Extract the [X, Y] coordinate from the center of the cell holding the provided text.  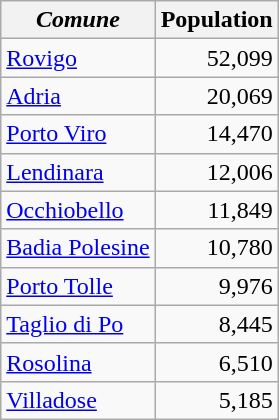
10,780 [216, 248]
Taglio di Po [78, 324]
6,510 [216, 362]
52,099 [216, 58]
12,006 [216, 172]
Porto Viro [78, 134]
Lendinara [78, 172]
Rosolina [78, 362]
Porto Tolle [78, 286]
8,445 [216, 324]
9,976 [216, 286]
Villadose [78, 400]
20,069 [216, 96]
5,185 [216, 400]
Adria [78, 96]
11,849 [216, 210]
14,470 [216, 134]
Badia Polesine [78, 248]
Comune [78, 20]
Rovigo [78, 58]
Population [216, 20]
Occhiobello [78, 210]
